Output the [x, y] coordinate of the center of the cell containing the given text.  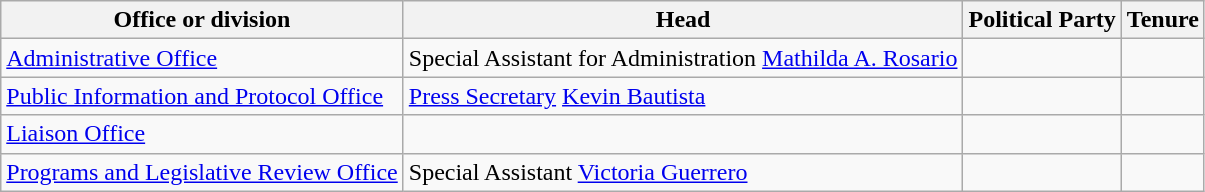
Head [683, 20]
Special Assistant for Administration Mathilda A. Rosario [683, 58]
Programs and Legislative Review Office [202, 172]
Political Party [1042, 20]
Liaison Office [202, 134]
Administrative Office [202, 58]
Press Secretary Kevin Bautista [683, 96]
Public Information and Protocol Office [202, 96]
Tenure [1162, 20]
Special Assistant Victoria Guerrero [683, 172]
Office or division [202, 20]
